Output the (X, Y) coordinate of the center of the cell containing the given text.  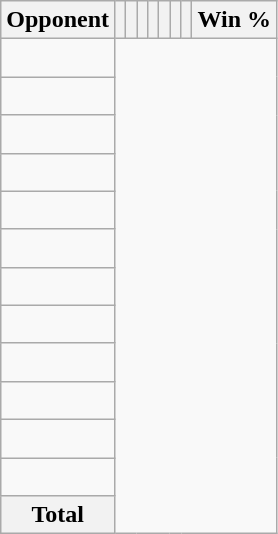
Win % (234, 20)
Total (58, 515)
Opponent (58, 20)
